Detect which cell encompasses the target text, then output its [X, Y] center coordinate. 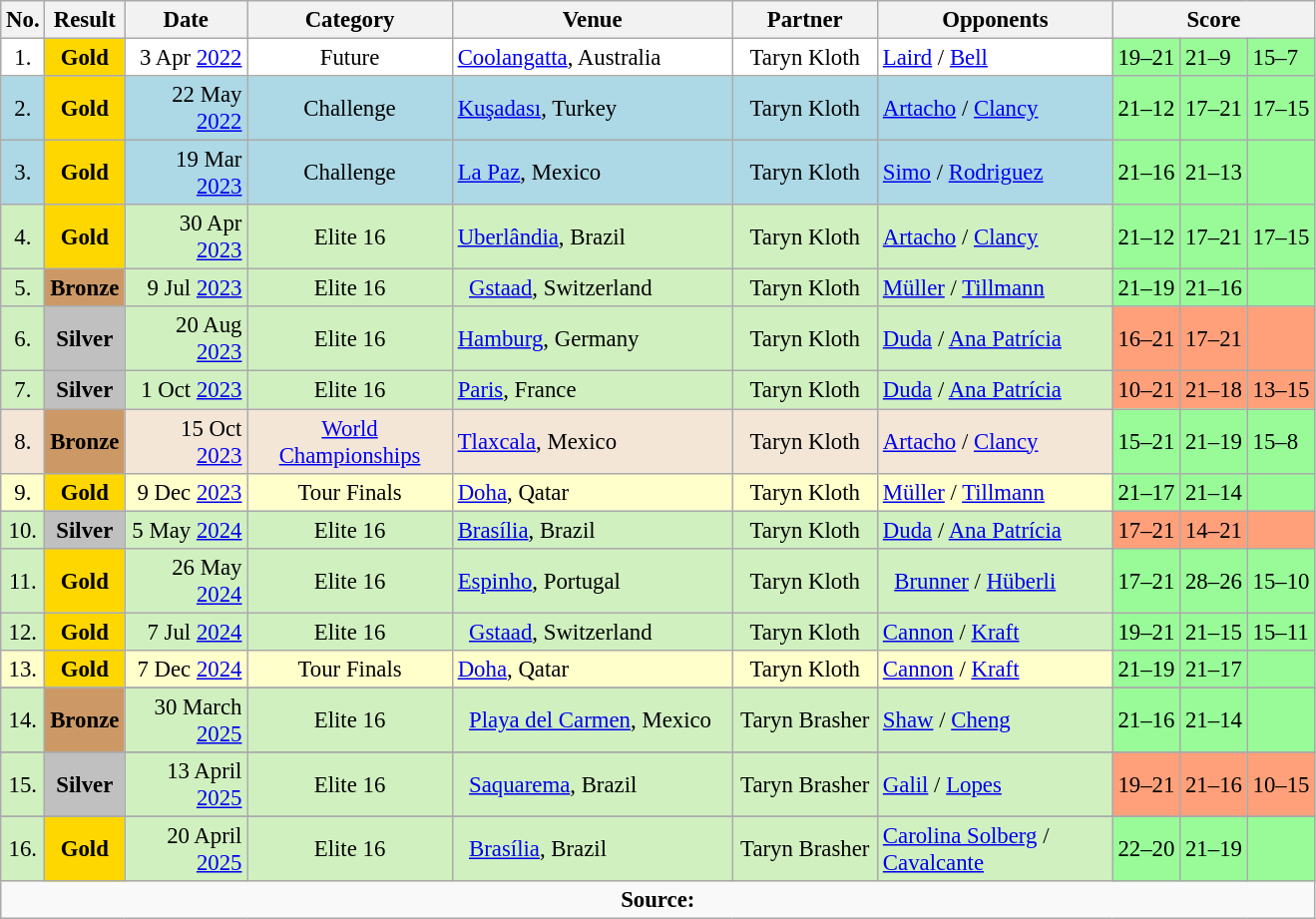
1. [23, 58]
9. [23, 492]
16–21 [1146, 339]
30 March 2025 [186, 720]
2. [23, 108]
15–7 [1281, 58]
4. [23, 237]
15. [23, 784]
13–15 [1281, 390]
15–10 [1281, 581]
Espinho, Portugal [593, 581]
Opponents [996, 20]
12. [23, 632]
Score [1213, 20]
Playa del Carmen, Mexico [593, 720]
21–18 [1214, 390]
Category [350, 20]
14–21 [1214, 530]
7 Dec 2024 [186, 670]
22–20 [1146, 848]
6. [23, 339]
5. [23, 288]
Coolangatta, Australia [593, 58]
Tlaxcala, Mexico [593, 441]
10. [23, 530]
21–13 [1214, 174]
10–21 [1146, 390]
20 Aug 2023 [186, 339]
Shaw / Cheng [996, 720]
13 April 2025 [186, 784]
15 Oct 2023 [186, 441]
Brunner / Hüberli [996, 581]
15–21 [1146, 441]
La Paz, Mexico [593, 174]
Carolina Solberg / Cavalcante [996, 848]
3 Apr 2022 [186, 58]
30 Apr 2023 [186, 237]
3. [23, 174]
World Championships [350, 441]
20 April 2025 [186, 848]
15–8 [1281, 441]
10–15 [1281, 784]
Galil / Lopes [996, 784]
15–11 [1281, 632]
Paris, France [593, 390]
9 Jul 2023 [186, 288]
7. [23, 390]
Laird / Bell [996, 58]
28–26 [1214, 581]
Result [85, 20]
Partner [805, 20]
No. [23, 20]
14. [23, 720]
Venue [593, 20]
Kuşadası, Turkey [593, 108]
13. [23, 670]
Uberlândia, Brazil [593, 237]
Future [350, 58]
1 Oct 2023 [186, 390]
8. [23, 441]
22 May 2022 [186, 108]
Hamburg, Germany [593, 339]
Simo / Rodriguez [996, 174]
5 May 2024 [186, 530]
Date [186, 20]
26 May 2024 [186, 581]
11. [23, 581]
Saquarema, Brazil [593, 784]
21–9 [1214, 58]
Source: [658, 900]
7 Jul 2024 [186, 632]
21–15 [1214, 632]
9 Dec 2023 [186, 492]
19 Mar 2023 [186, 174]
16. [23, 848]
